Detect which cell encompasses the target text, then output its [x, y] center coordinate. 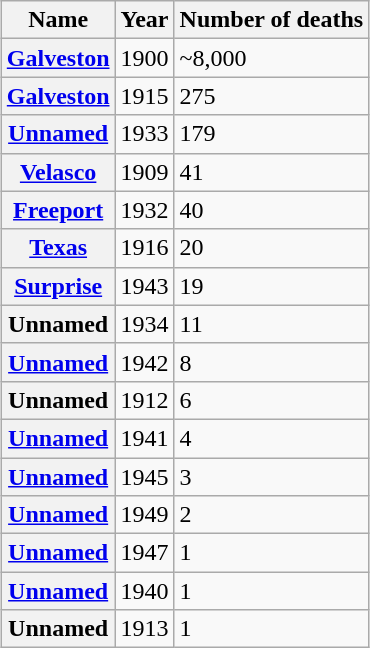
Year [144, 20]
Velasco [58, 172]
1942 [144, 362]
~8,000 [272, 58]
Number of deaths [272, 20]
20 [272, 248]
1941 [144, 438]
179 [272, 134]
1943 [144, 286]
4 [272, 438]
1932 [144, 210]
1945 [144, 477]
1909 [144, 172]
275 [272, 96]
19 [272, 286]
1947 [144, 553]
1933 [144, 134]
Freeport [58, 210]
8 [272, 362]
Texas [58, 248]
40 [272, 210]
1912 [144, 400]
6 [272, 400]
Surprise [58, 286]
41 [272, 172]
1949 [144, 515]
Name [58, 20]
1900 [144, 58]
2 [272, 515]
1913 [144, 629]
1940 [144, 591]
1934 [144, 324]
1916 [144, 248]
3 [272, 477]
11 [272, 324]
1915 [144, 96]
